Pinpoint the cell where the given text exists, returning its [x, y] midpoint coordinate. 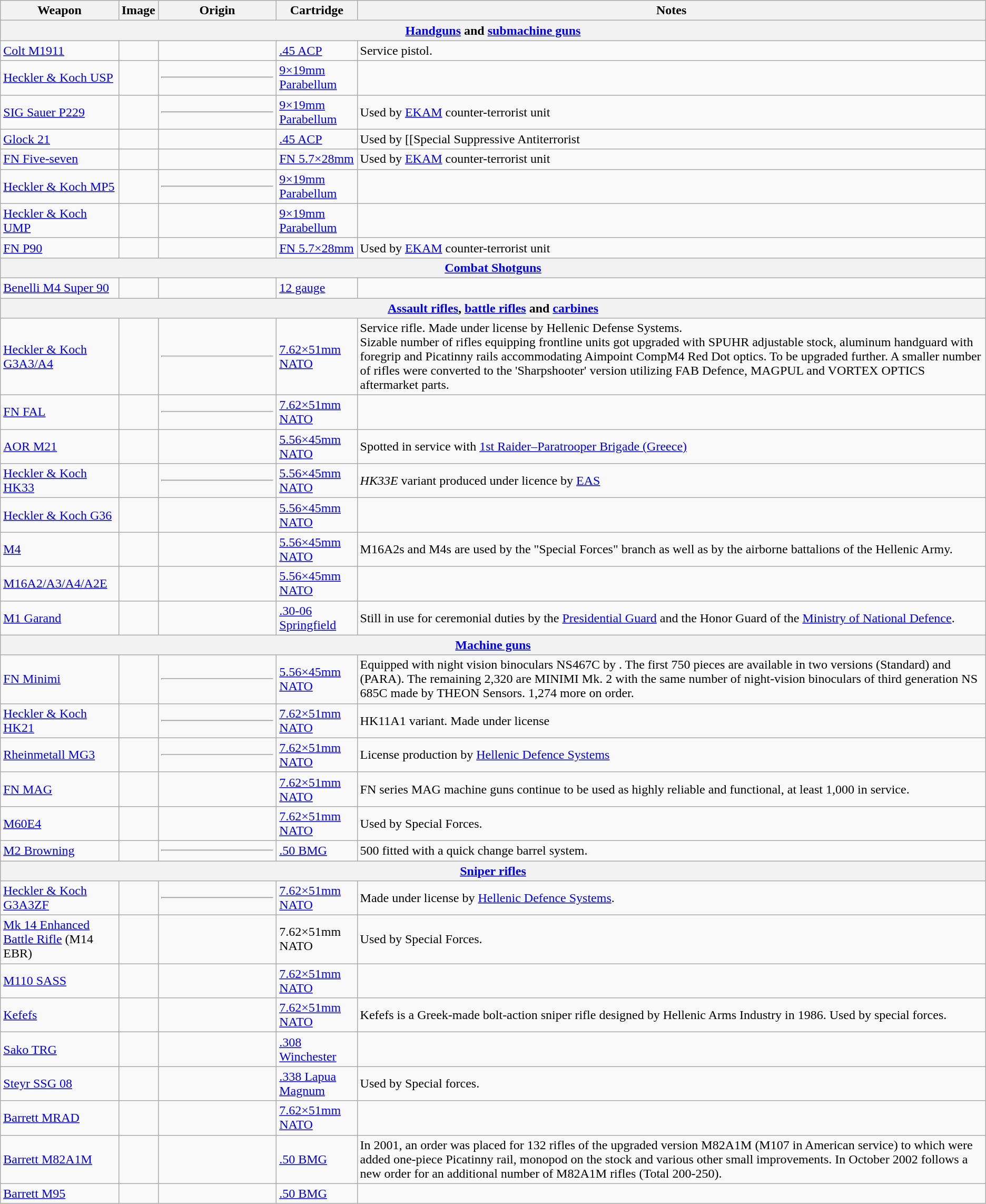
M60E4 [60, 823]
FN MAG [60, 789]
Notes [671, 11]
M16A2/A3/A4/A2E [60, 584]
Origin [217, 11]
Barrett M95 [60, 1193]
M16A2s and M4s are used by the "Special Forces" branch as well as by the airborne battalions of the Hellenic Army. [671, 549]
.338 Lapua Magnum [317, 1083]
HK33E variant produced under licence by EAS [671, 481]
Handguns and submachine guns [493, 31]
Sniper rifles [493, 871]
Cartridge [317, 11]
M4 [60, 549]
FN P90 [60, 248]
Mk 14 Enhanced Battle Rifle (M14 EBR) [60, 939]
Made under license by Hellenic Defence Systems. [671, 898]
Heckler & Koch MP5 [60, 187]
Heckler & Koch G36 [60, 515]
.308 Winchester [317, 1050]
SIG Sauer P229 [60, 112]
FN Minimi [60, 679]
12 gauge [317, 288]
Heckler & Koch HK33 [60, 481]
Heckler & Koch UMP [60, 220]
Colt M1911 [60, 51]
Steyr SSG 08 [60, 1083]
Benelli M4 Super 90 [60, 288]
Used by Special forces. [671, 1083]
FN Five-seven [60, 159]
Barrett MRAD [60, 1118]
License production by Hellenic Defence Systems [671, 755]
AOR M21 [60, 447]
Heckler & Koch USP [60, 78]
Machine guns [493, 645]
M2 Browning [60, 850]
Image [138, 11]
Kefefs [60, 1015]
Heckler & Koch G3A3/A4 [60, 357]
Used by [[Special Suppressive Antiterrorist [671, 139]
Still in use for ceremonial duties by the Presidential Guard and the Honor Guard of the Ministry of National Defence. [671, 618]
M1 Garand [60, 618]
.30-06 Springfield [317, 618]
HK11A1 variant. Made under license [671, 721]
Service pistol. [671, 51]
Sako TRG [60, 1050]
Weapon [60, 11]
Heckler & Koch HK21 [60, 721]
M110 SASS [60, 981]
Assault rifles, battle rifles and carbines [493, 308]
FN series MAG machine guns continue to be used as highly reliable and functional, at least 1,000 in service. [671, 789]
500 fitted with a quick change barrel system. [671, 850]
Heckler & Koch G3A3ZF [60, 898]
Glock 21 [60, 139]
Barrett M82A1M [60, 1159]
FN FAL [60, 412]
Spotted in service with 1st Raider–Paratrooper Brigade (Greece) [671, 447]
Combat Shotguns [493, 268]
Kefefs is a Greek-made bolt-action sniper rifle designed by Hellenic Arms Industry in 1986. Used by special forces. [671, 1015]
Rheinmetall MG3 [60, 755]
